For the text-containing cell, return its midpoint in (X, Y) coordinate format. 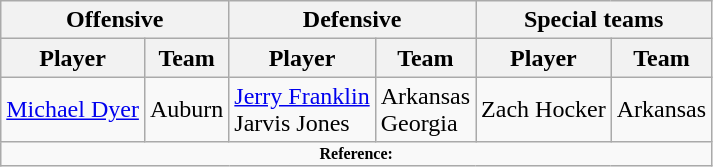
ArkansasGeorgia (425, 110)
Offensive (115, 20)
Reference: (356, 154)
Special teams (594, 20)
Zach Hocker (544, 110)
Auburn (186, 110)
Arkansas (661, 110)
Jerry FranklinJarvis Jones (302, 110)
Defensive (352, 20)
Michael Dyer (73, 110)
